From the cell containing the given text, extract its center point as [x, y] coordinate. 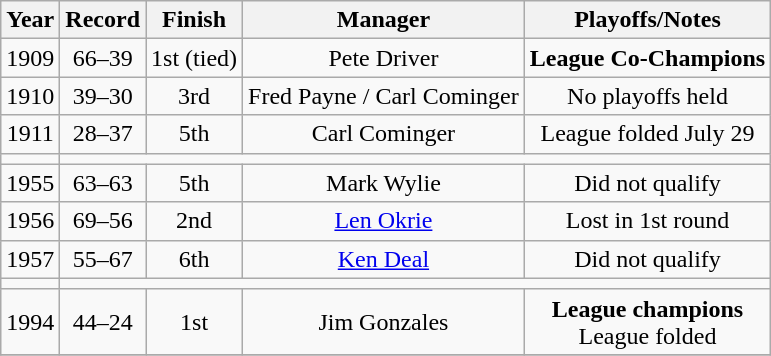
Finish [194, 20]
1994 [30, 322]
63–63 [103, 183]
League folded July 29 [647, 134]
1909 [30, 58]
Manager [384, 20]
1st (tied) [194, 58]
Year [30, 20]
1957 [30, 259]
Carl Cominger [384, 134]
44–24 [103, 322]
Fred Payne / Carl Cominger [384, 96]
Lost in 1st round [647, 221]
League Co-Champions [647, 58]
Ken Deal [384, 259]
1956 [30, 221]
League championsLeague folded [647, 322]
69–56 [103, 221]
Jim Gonzales [384, 322]
1955 [30, 183]
Playoffs/Notes [647, 20]
Mark Wylie [384, 183]
Pete Driver [384, 58]
28–37 [103, 134]
6th [194, 259]
3rd [194, 96]
66–39 [103, 58]
2nd [194, 221]
1st [194, 322]
1911 [30, 134]
1910 [30, 96]
No playoffs held [647, 96]
Len Okrie [384, 221]
Record [103, 20]
55–67 [103, 259]
39–30 [103, 96]
